Detect which cell encompasses the target text, then output its [x, y] center coordinate. 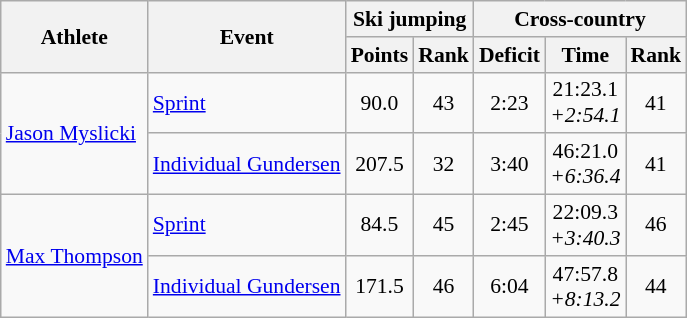
6:04 [510, 286]
171.5 [380, 286]
3:40 [510, 164]
Ski jumping [410, 19]
Deficit [510, 55]
Jason Myslicki [74, 133]
90.0 [380, 102]
2:45 [510, 226]
84.5 [380, 226]
Max Thompson [74, 256]
22:09.3 +3:40.3 [585, 226]
Points [380, 55]
Event [247, 36]
2:23 [510, 102]
44 [656, 286]
207.5 [380, 164]
Time [585, 55]
46:21.0 +6:36.4 [585, 164]
47:57.8 +8:13.2 [585, 286]
21:23.1 +2:54.1 [585, 102]
43 [444, 102]
Cross-country [580, 19]
Athlete [74, 36]
32 [444, 164]
45 [444, 226]
